Scan for the cell matching the given text and deliver its [X, Y] coordinate at center. 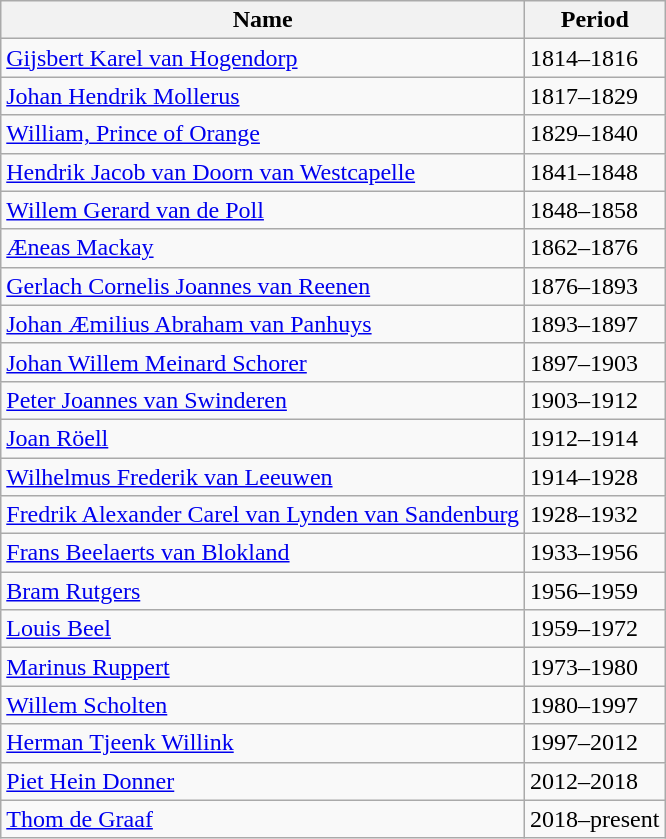
1814–1816 [595, 58]
1893–1897 [595, 324]
Wilhelmus Frederik van Leeuwen [263, 477]
Willem Gerard van de Poll [263, 210]
Æneas Mackay [263, 248]
1997–2012 [595, 743]
Peter Joannes van Swinderen [263, 400]
Johan Willem Meinard Schorer [263, 362]
1841–1848 [595, 172]
2012–2018 [595, 781]
1817–1829 [595, 96]
1876–1893 [595, 286]
1903–1912 [595, 400]
Thom de Graaf [263, 819]
Period [595, 20]
Frans Beelaerts van Blokland [263, 553]
Herman Tjeenk Willink [263, 743]
1848–1858 [595, 210]
1980–1997 [595, 705]
Bram Rutgers [263, 591]
1956–1959 [595, 591]
1862–1876 [595, 248]
1959–1972 [595, 629]
Marinus Ruppert [263, 667]
2018–present [595, 819]
1897–1903 [595, 362]
Gijsbert Karel van Hogendorp [263, 58]
Louis Beel [263, 629]
1973–1980 [595, 667]
Name [263, 20]
Hendrik Jacob van Doorn van Westcapelle [263, 172]
William, Prince of Orange [263, 134]
Joan Röell [263, 438]
Johan Hendrik Mollerus [263, 96]
Willem Scholten [263, 705]
1928–1932 [595, 515]
Johan Æmilius Abraham van Panhuys [263, 324]
Fredrik Alexander Carel van Lynden van Sandenburg [263, 515]
Gerlach Cornelis Joannes van Reenen [263, 286]
1912–1914 [595, 438]
1914–1928 [595, 477]
1933–1956 [595, 553]
Piet Hein Donner [263, 781]
1829–1840 [595, 134]
